For the text-containing cell, return its midpoint in (X, Y) coordinate format. 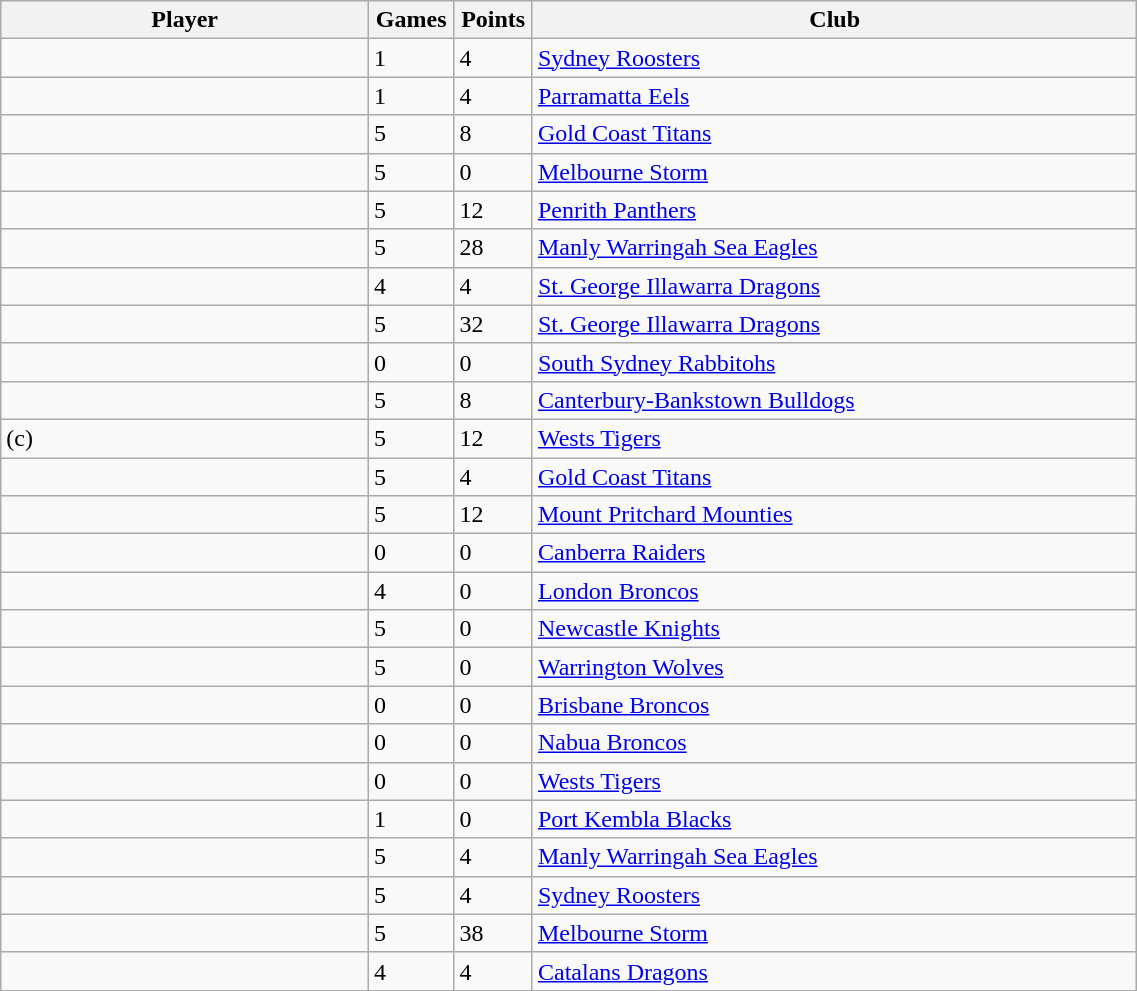
Nabua Broncos (834, 743)
Newcastle Knights (834, 629)
South Sydney Rabbitohs (834, 362)
Canberra Raiders (834, 553)
Games (412, 20)
Catalans Dragons (834, 971)
Mount Pritchard Mounties (834, 515)
38 (494, 933)
Club (834, 20)
Port Kembla Blacks (834, 819)
London Broncos (834, 591)
(c) (185, 438)
Warrington Wolves (834, 667)
Canterbury-Bankstown Bulldogs (834, 400)
28 (494, 248)
Penrith Panthers (834, 210)
Brisbane Broncos (834, 705)
Parramatta Eels (834, 96)
Player (185, 20)
32 (494, 324)
Points (494, 20)
